Scan for the cell matching the given text and deliver its [x, y] coordinate at center. 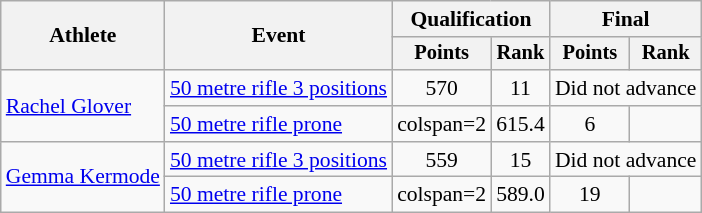
Gemma Kermode [83, 178]
589.0 [520, 195]
570 [442, 88]
19 [590, 195]
11 [520, 88]
Event [278, 36]
15 [520, 160]
Final [626, 19]
Athlete [83, 36]
559 [442, 160]
615.4 [520, 124]
Rachel Glover [83, 106]
Qualification [471, 19]
6 [590, 124]
